Locate the cell with the specified text and output its (X, Y) center coordinate. 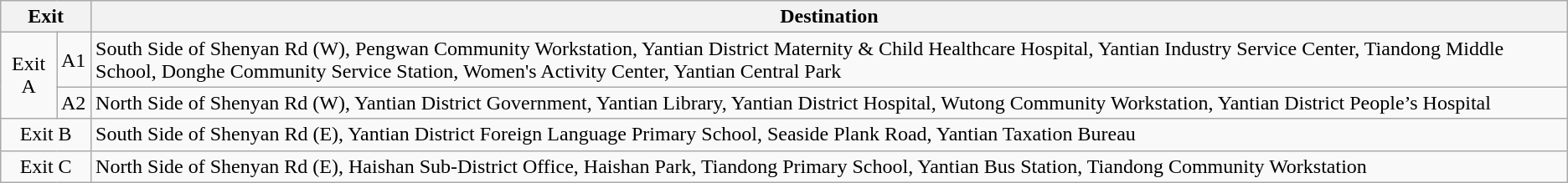
North Side of Shenyan Rd (E), Haishan Sub-District Office, Haishan Park, Tiandong Primary School, Yantian Bus Station, Tiandong Community Workstation (829, 166)
Destination (829, 17)
Exit B (46, 135)
Exit (46, 17)
Exit A (28, 75)
A1 (74, 60)
Exit C (46, 166)
South Side of Shenyan Rd (E), Yantian District Foreign Language Primary School, Seaside Plank Road, Yantian Taxation Bureau (829, 135)
A2 (74, 103)
